Pinpoint the cell where the given text exists, returning its [x, y] midpoint coordinate. 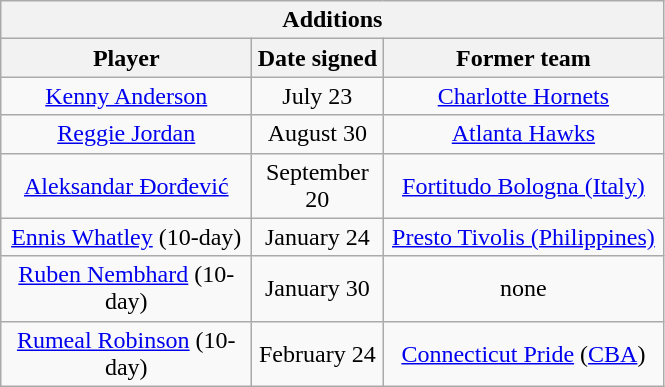
Atlanta Hawks [524, 134]
July 23 [318, 96]
Rumeal Robinson (10-day) [126, 354]
September 20 [318, 186]
Additions [332, 20]
Ruben Nembhard (10-day) [126, 288]
Connecticut Pride (CBA) [524, 354]
Aleksandar Đorđević [126, 186]
Ennis Whatley (10-day) [126, 237]
Kenny Anderson [126, 96]
August 30 [318, 134]
none [524, 288]
Presto Tivolis (Philippines) [524, 237]
January 30 [318, 288]
Charlotte Hornets [524, 96]
February 24 [318, 354]
Date signed [318, 58]
Fortitudo Bologna (Italy) [524, 186]
January 24 [318, 237]
Former team [524, 58]
Player [126, 58]
Reggie Jordan [126, 134]
